Return [x, y] of the center of cell containing provided text 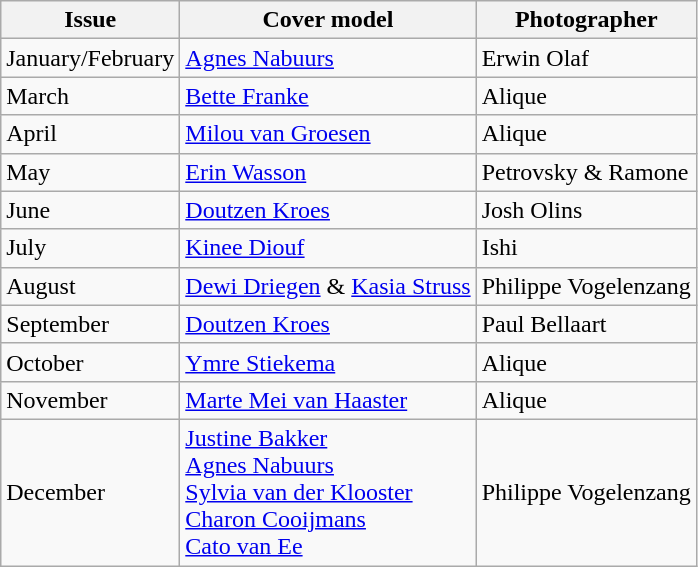
August [90, 286]
Bette Franke [328, 96]
July [90, 248]
Cover model [328, 20]
Agnes Nabuurs [328, 58]
Ishi [586, 248]
Ymre Stiekema [328, 362]
Paul Bellaart [586, 324]
January/February [90, 58]
Milou van Groesen [328, 134]
Issue [90, 20]
Josh Olins [586, 210]
Kinee Diouf [328, 248]
Justine BakkerAgnes NabuursSylvia van der KloosterCharon CooijmansCato van Ee [328, 492]
October [90, 362]
May [90, 172]
April [90, 134]
Erin Wasson [328, 172]
June [90, 210]
Photographer [586, 20]
Dewi Driegen & Kasia Struss [328, 286]
November [90, 400]
March [90, 96]
September [90, 324]
Erwin Olaf [586, 58]
Petrovsky & Ramone [586, 172]
Marte Mei van Haaster [328, 400]
December [90, 492]
